Return [X, Y] of the center of cell containing provided text 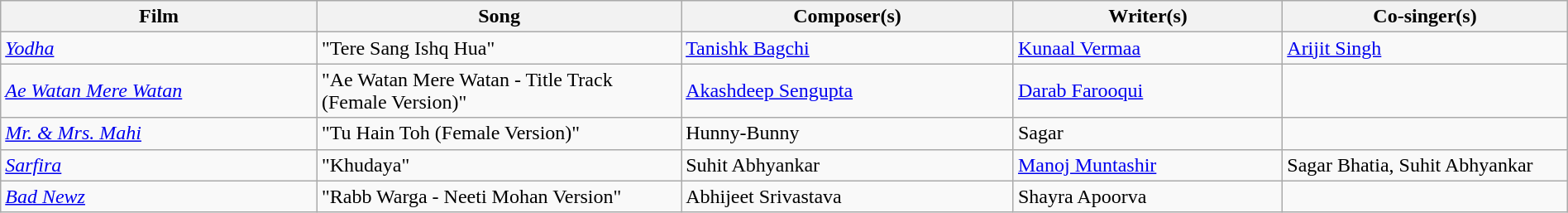
Shayra Apoorva [1148, 196]
Co-singer(s) [1425, 17]
Film [159, 17]
Abhijeet Srivastava [848, 196]
Writer(s) [1148, 17]
Sagar Bhatia, Suhit Abhyankar [1425, 165]
Kunaal Vermaa [1148, 48]
Suhit Abhyankar [848, 165]
Song [499, 17]
Ae Watan Mere Watan [159, 91]
Manoj Muntashir [1148, 165]
Composer(s) [848, 17]
"Khudaya" [499, 165]
Hunny-Bunny [848, 133]
Bad Newz [159, 196]
Darab Farooqui [1148, 91]
Tanishk Bagchi [848, 48]
Akashdeep Sengupta [848, 91]
Sarfira [159, 165]
Yodha [159, 48]
Sagar [1148, 133]
Arijit Singh [1425, 48]
"Tu Hain Toh (Female Version)" [499, 133]
"Rabb Warga - Neeti Mohan Version" [499, 196]
Mr. & Mrs. Mahi [159, 133]
"Ae Watan Mere Watan - Title Track (Female Version)" [499, 91]
"Tere Sang Ishq Hua" [499, 48]
